Output the [x, y] coordinate of the center of the cell containing the given text.  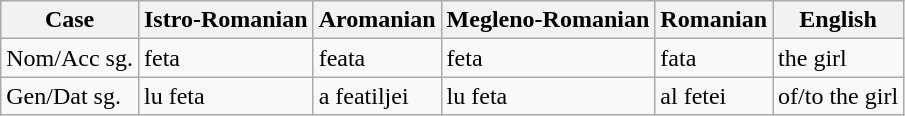
the girl [838, 58]
Nom/Acc sg. [70, 58]
Case [70, 20]
Romanian [714, 20]
of/to the girl [838, 96]
Aromanian [377, 20]
feata [377, 58]
Gen/Dat sg. [70, 96]
al fetei [714, 96]
English [838, 20]
a featiljei [377, 96]
Istro-Romanian [226, 20]
Megleno-Romanian [548, 20]
fata [714, 58]
